For the text-containing cell, return its midpoint in (X, Y) coordinate format. 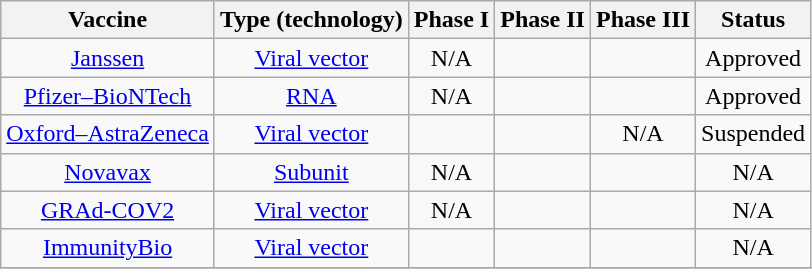
Type (technology) (311, 20)
Janssen (108, 58)
Subunit (311, 172)
RNA (311, 96)
Phase III (642, 20)
Pfizer–BioNTech (108, 96)
ImmunityBio (108, 248)
Phase I (451, 20)
GRAd-COV2 (108, 210)
Novavax (108, 172)
Suspended (754, 134)
Phase II (543, 20)
Oxford–AstraZeneca (108, 134)
Status (754, 20)
Vaccine (108, 20)
